Return the [X, Y] coordinate for the center point of the cell that contains the specified text.  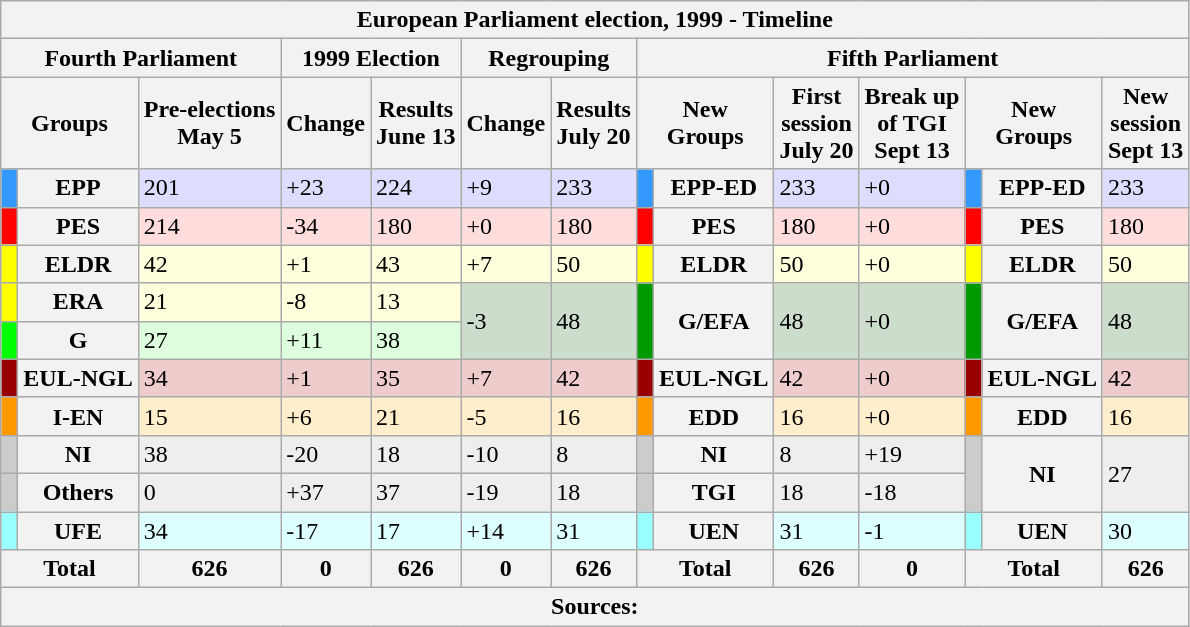
-18 [912, 492]
NewsessionSept 13 [1145, 123]
-19 [506, 492]
Break upof TGISept 13 [912, 123]
-8 [326, 302]
TGI [714, 492]
+37 [326, 492]
ResultsJune 13 [416, 123]
-5 [506, 416]
ERA [78, 302]
201 [210, 188]
-1 [912, 531]
+14 [506, 531]
UFE [78, 531]
-34 [326, 226]
+19 [912, 454]
Pre-electionsMay 5 [210, 123]
17 [416, 531]
43 [416, 264]
I-EN [78, 416]
1999 Election [371, 58]
Sources: [595, 607]
Groups [70, 123]
EPP [78, 188]
-17 [326, 531]
FirstsessionJuly 20 [816, 123]
+9 [506, 188]
214 [210, 226]
-10 [506, 454]
+6 [326, 416]
13 [416, 302]
G [78, 340]
+23 [326, 188]
Others [78, 492]
-20 [326, 454]
35 [416, 378]
European Parliament election, 1999 - Timeline [595, 20]
15 [210, 416]
37 [416, 492]
30 [1145, 531]
-3 [506, 321]
Fourth Parliament [141, 58]
224 [416, 188]
Fifth Parliament [912, 58]
+11 [326, 340]
Regrouping [548, 58]
ResultsJuly 20 [594, 123]
